Pinpoint the cell where the given text exists, returning its (x, y) midpoint coordinate. 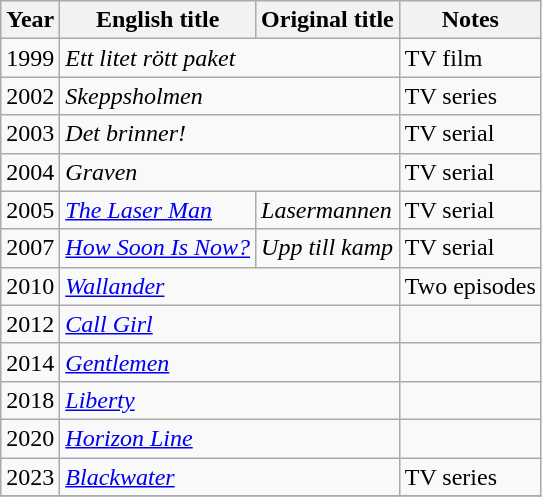
Skeppsholmen (230, 96)
Lasermannen (328, 210)
Wallander (230, 286)
Original title (328, 20)
2014 (30, 362)
Upp till kamp (328, 248)
Graven (230, 172)
How Soon Is Now? (158, 248)
2005 (30, 210)
Ett litet rött paket (230, 58)
Year (30, 20)
Blackwater (230, 477)
Liberty (230, 400)
Two episodes (470, 286)
2012 (30, 324)
2020 (30, 438)
Det brinner! (230, 134)
2003 (30, 134)
Call Girl (230, 324)
Gentlemen (230, 362)
2023 (30, 477)
2018 (30, 400)
2010 (30, 286)
2004 (30, 172)
2007 (30, 248)
Horizon Line (230, 438)
The Laser Man (158, 210)
2002 (30, 96)
1999 (30, 58)
Notes (470, 20)
English title (158, 20)
TV film (470, 58)
